Return (X, Y) of the center of cell containing provided text 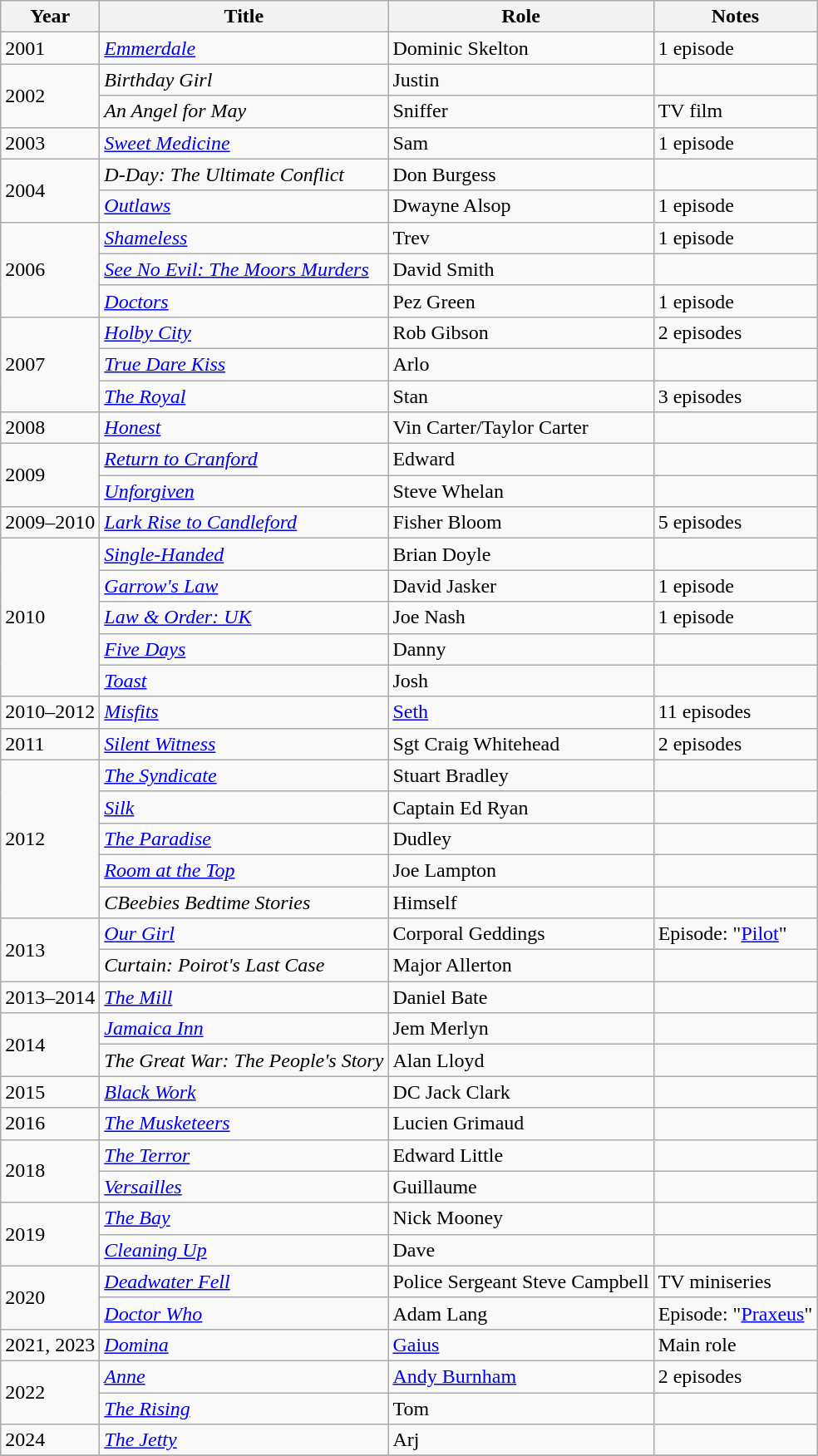
2011 (50, 744)
Episode: "Pilot" (735, 934)
Justin (520, 80)
Dominic Skelton (520, 48)
Police Sergeant Steve Campbell (520, 1281)
Black Work (244, 1092)
2019 (50, 1234)
Daniel Bate (520, 997)
Gaius (520, 1345)
5 episodes (735, 523)
The Mill (244, 997)
The Syndicate (244, 775)
2010 (50, 617)
Anne (244, 1376)
Josh (520, 681)
Deadwater Fell (244, 1281)
Role (520, 17)
Episode: "Praxeus" (735, 1313)
Law & Order: UK (244, 617)
Pez Green (520, 301)
Sniffer (520, 111)
Joe Lampton (520, 870)
Birthday Girl (244, 80)
Garrow's Law (244, 586)
The Great War: The People's Story (244, 1060)
Stuart Bradley (520, 775)
Seth (520, 712)
See No Evil: The Moors Murders (244, 269)
Steve Whelan (520, 491)
Vin Carter/Taylor Carter (520, 428)
Honest (244, 428)
Doctor Who (244, 1313)
Unforgiven (244, 491)
2004 (50, 190)
2024 (50, 1440)
Brian Doyle (520, 554)
Outlaws (244, 206)
Arlo (520, 364)
True Dare Kiss (244, 364)
CBeebies Bedtime Stories (244, 902)
Misfits (244, 712)
Dwayne Alsop (520, 206)
11 episodes (735, 712)
Tom (520, 1409)
Corporal Geddings (520, 934)
Captain Ed Ryan (520, 807)
2012 (50, 839)
Sam (520, 143)
Our Girl (244, 934)
Danny (520, 649)
Year (50, 17)
2014 (50, 1045)
Edward Little (520, 1155)
Title (244, 17)
Room at the Top (244, 870)
3 episodes (735, 396)
Trev (520, 238)
Toast (244, 681)
Domina (244, 1345)
Arj (520, 1440)
Lark Rise to Candleford (244, 523)
Dave (520, 1250)
Silent Witness (244, 744)
Don Burgess (520, 175)
The Bay (244, 1218)
Versailles (244, 1187)
Jem Merlyn (520, 1029)
Sgt Craig Whitehead (520, 744)
2003 (50, 143)
Shameless (244, 238)
Major Allerton (520, 966)
2013 (50, 950)
Sweet Medicine (244, 143)
The Rising (244, 1409)
Dudley (520, 839)
Fisher Bloom (520, 523)
The Paradise (244, 839)
An Angel for May (244, 111)
Notes (735, 17)
The Terror (244, 1155)
TV miniseries (735, 1281)
Lucien Grimaud (520, 1124)
Holby City (244, 332)
Andy Burnham (520, 1376)
Nick Mooney (520, 1218)
Adam Lang (520, 1313)
2006 (50, 269)
2010–2012 (50, 712)
Silk (244, 807)
2021, 2023 (50, 1345)
2018 (50, 1171)
Stan (520, 396)
Emmerdale (244, 48)
2002 (50, 96)
2001 (50, 48)
2007 (50, 364)
The Musketeers (244, 1124)
2009 (50, 475)
TV film (735, 111)
The Royal (244, 396)
2009–2010 (50, 523)
Doctors (244, 301)
David Jasker (520, 586)
2016 (50, 1124)
David Smith (520, 269)
Single-Handed (244, 554)
2013–2014 (50, 997)
Return to Cranford (244, 460)
D-Day: The Ultimate Conflict (244, 175)
DC Jack Clark (520, 1092)
Rob Gibson (520, 332)
Joe Nash (520, 617)
2022 (50, 1392)
Jamaica Inn (244, 1029)
2015 (50, 1092)
2008 (50, 428)
The Jetty (244, 1440)
Five Days (244, 649)
Himself (520, 902)
Main role (735, 1345)
Curtain: Poirot's Last Case (244, 966)
Cleaning Up (244, 1250)
Alan Lloyd (520, 1060)
Edward (520, 460)
Guillaume (520, 1187)
2020 (50, 1297)
